Scan for the cell matching the given text and deliver its (X, Y) coordinate at center. 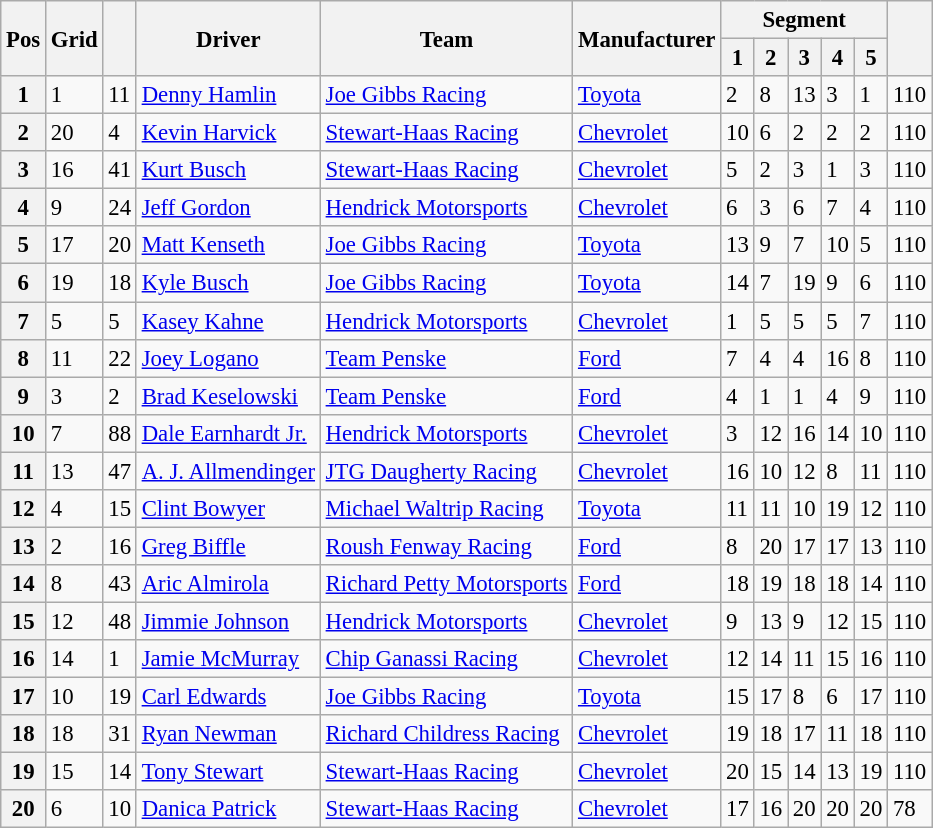
Clint Bowyer (228, 509)
Roush Fenway Racing (446, 546)
Kevin Harvick (228, 133)
Matt Kenseth (228, 245)
Greg Biffle (228, 546)
Kasey Kahne (228, 321)
Driver (228, 38)
Ryan Newman (228, 734)
41 (120, 170)
Team (446, 38)
Michael Waltrip Racing (446, 509)
22 (120, 358)
Brad Keselowski (228, 396)
JTG Daugherty Racing (446, 471)
Kurt Busch (228, 170)
Grid (74, 38)
Richard Childress Racing (446, 734)
Danica Patrick (228, 809)
Manufacturer (647, 38)
Denny Hamlin (228, 95)
88 (120, 433)
Joey Logano (228, 358)
78 (910, 809)
Pos (24, 38)
43 (120, 584)
Jeff Gordon (228, 208)
Richard Petty Motorsports (446, 584)
Jimmie Johnson (228, 621)
Chip Ganassi Racing (446, 659)
Tony Stewart (228, 772)
A. J. Allmendinger (228, 471)
31 (120, 734)
Jamie McMurray (228, 659)
Kyle Busch (228, 283)
Aric Almirola (228, 584)
Segment (804, 20)
48 (120, 621)
24 (120, 208)
Dale Earnhardt Jr. (228, 433)
Carl Edwards (228, 697)
47 (120, 471)
